For the text-containing cell, return its midpoint in [x, y] coordinate format. 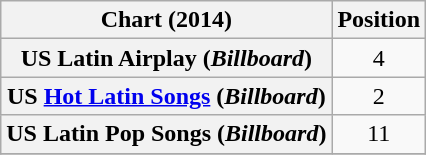
2 [379, 96]
11 [379, 134]
4 [379, 58]
US Latin Pop Songs (Billboard) [166, 134]
US Hot Latin Songs (Billboard) [166, 96]
Position [379, 20]
US Latin Airplay (Billboard) [166, 58]
Chart (2014) [166, 20]
